Search for the cell housing the specified text and yield its [X, Y] center coordinate. 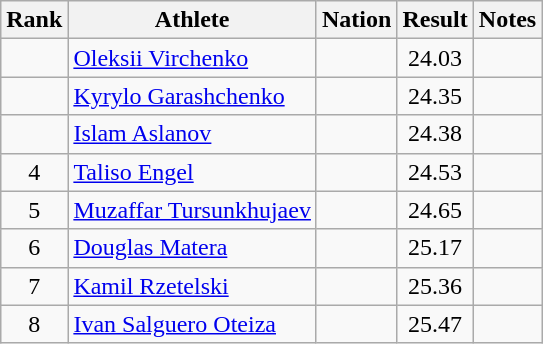
6 [34, 248]
24.03 [435, 58]
Taliso Engel [192, 172]
25.47 [435, 324]
Rank [34, 20]
Nation [356, 20]
25.36 [435, 286]
5 [34, 210]
25.17 [435, 248]
Kamil Rzetelski [192, 286]
Athlete [192, 20]
Notes [507, 20]
Kyrylo Garashchenko [192, 96]
24.38 [435, 134]
24.53 [435, 172]
Muzaffar Tursunkhujaev [192, 210]
7 [34, 286]
Douglas Matera [192, 248]
24.65 [435, 210]
Islam Aslanov [192, 134]
4 [34, 172]
Ivan Salguero Oteiza [192, 324]
24.35 [435, 96]
8 [34, 324]
Result [435, 20]
Oleksii Virchenko [192, 58]
